Detect which cell encompasses the target text, then output its [X, Y] center coordinate. 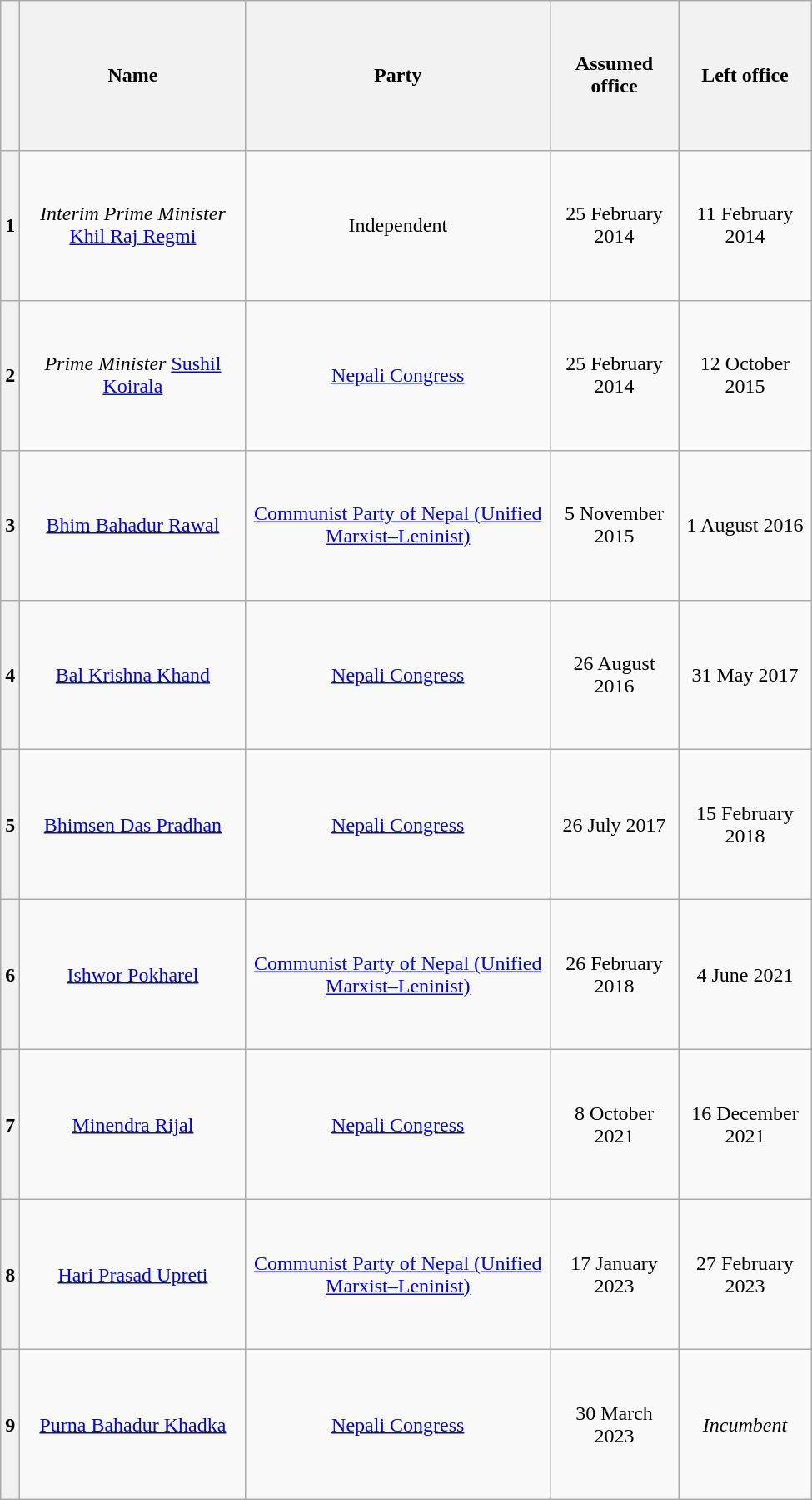
17 January 2023 [614, 1274]
3 [10, 525]
1 August 2016 [745, 525]
4 June 2021 [745, 975]
16 December 2021 [745, 1125]
2 [10, 375]
Incumbent [745, 1424]
Left office [745, 76]
7 [10, 1125]
27 February 2023 [745, 1274]
Hari Prasad Upreti [133, 1274]
Bal Krishna Khand [133, 675]
5 [10, 825]
4 [10, 675]
8 [10, 1274]
Bhim Bahadur Rawal [133, 525]
Ishwor Pokharel [133, 975]
26 July 2017 [614, 825]
Prime Minister Sushil Koirala [133, 375]
Bhimsen Das Pradhan [133, 825]
Interim Prime Minister Khil Raj Regmi [133, 226]
9 [10, 1424]
Independent [398, 226]
5 November 2015 [614, 525]
Party [398, 76]
30 March 2023 [614, 1424]
11 February 2014 [745, 226]
8 October 2021 [614, 1125]
26 August 2016 [614, 675]
6 [10, 975]
1 [10, 226]
Assumed office [614, 76]
26 February 2018 [614, 975]
31 May 2017 [745, 675]
Purna Bahadur Khadka [133, 1424]
Minendra Rijal [133, 1125]
15 February 2018 [745, 825]
Name [133, 76]
12 October 2015 [745, 375]
